Return [X, Y] of the center of cell containing provided text 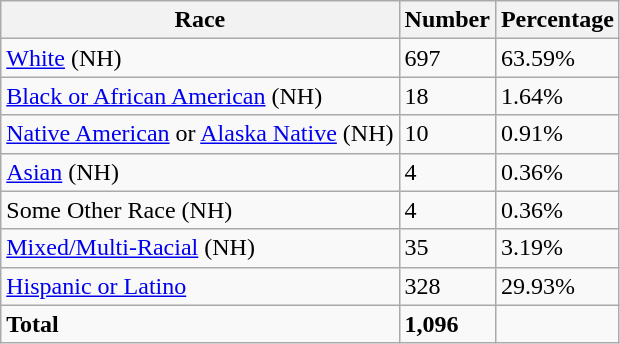
Black or African American (NH) [200, 96]
Mixed/Multi-Racial (NH) [200, 248]
Number [447, 20]
Race [200, 20]
29.93% [557, 286]
Some Other Race (NH) [200, 210]
18 [447, 96]
1,096 [447, 324]
35 [447, 248]
Native American or Alaska Native (NH) [200, 134]
0.91% [557, 134]
Percentage [557, 20]
63.59% [557, 58]
697 [447, 58]
Total [200, 324]
Asian (NH) [200, 172]
Hispanic or Latino [200, 286]
White (NH) [200, 58]
328 [447, 286]
1.64% [557, 96]
3.19% [557, 248]
10 [447, 134]
